Return the (X, Y) coordinate for the center point of the cell that contains the specified text.  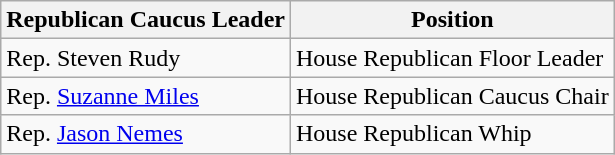
House Republican Caucus Chair (453, 96)
Republican Caucus Leader (146, 20)
Position (453, 20)
Rep. Suzanne Miles (146, 96)
Rep. Jason Nemes (146, 134)
House Republican Floor Leader (453, 58)
House Republican Whip (453, 134)
Rep. Steven Rudy (146, 58)
